For the text-containing cell, return its midpoint in (x, y) coordinate format. 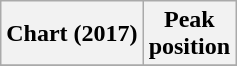
Chart (2017) (72, 34)
Peakposition (189, 34)
